For the text-containing cell, return its midpoint in [X, Y] coordinate format. 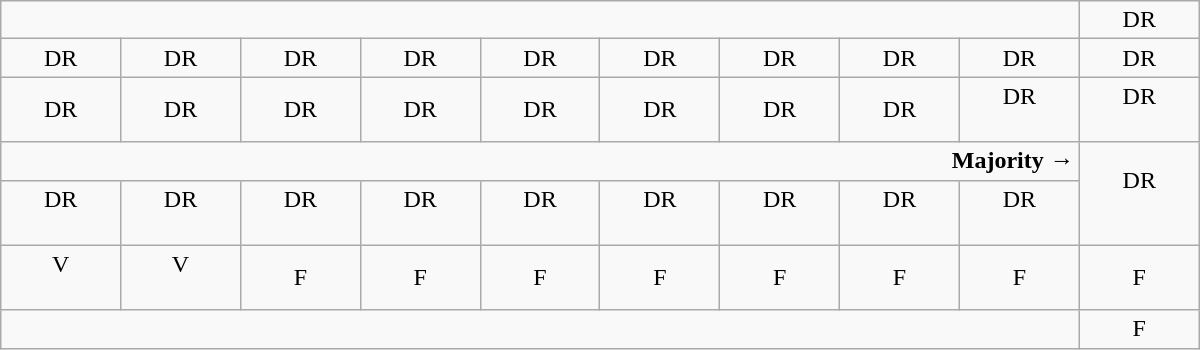
Majority → [540, 161]
